Find where the given text appears and provide that cell's center as [x, y] coordinate. 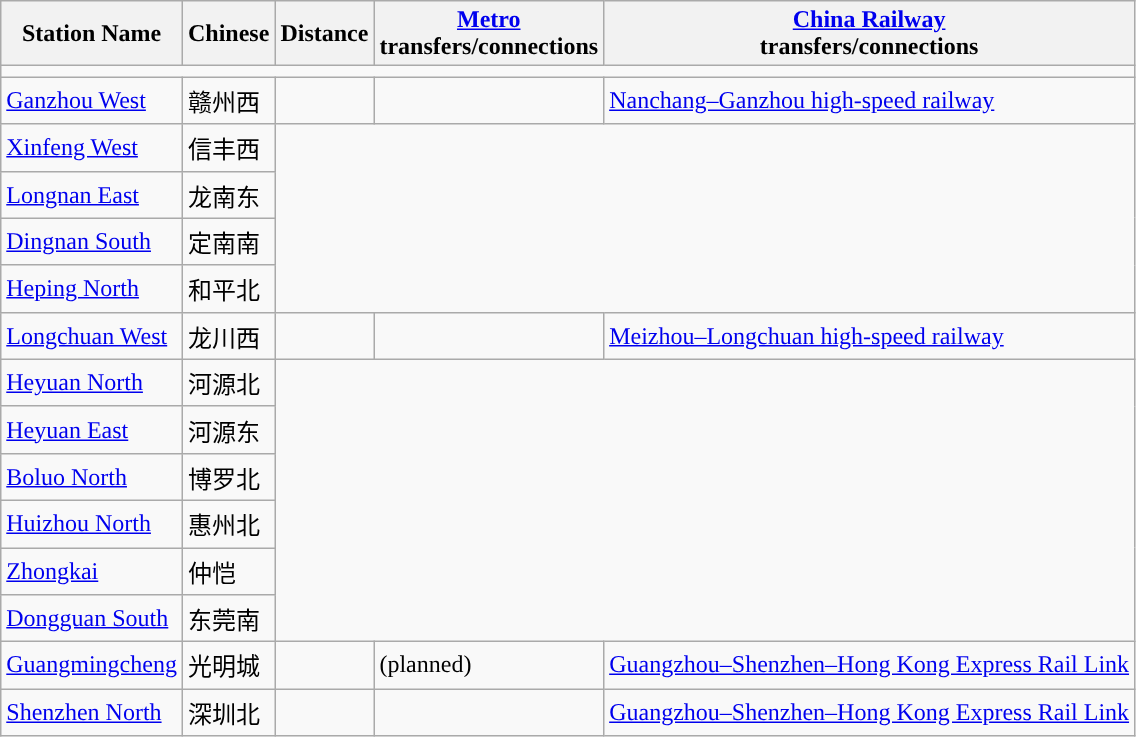
和平北 [228, 288]
Station Name [92, 34]
深圳北 [228, 712]
Longnan East [92, 194]
河源东 [228, 430]
Metrotransfers/connections [489, 34]
Zhongkai [92, 572]
Dongguan South [92, 618]
Nanchang–Ganzhou high-speed railway [870, 100]
龙南东 [228, 194]
Ganzhou West [92, 100]
Heyuan East [92, 430]
龙川西 [228, 336]
(planned) [489, 666]
东莞南 [228, 618]
Chinese [228, 34]
仲恺 [228, 572]
Huizhou North [92, 524]
Xinfeng West [92, 148]
Meizhou–Longchuan high-speed railway [870, 336]
定南南 [228, 242]
Shenzhen North [92, 712]
博罗北 [228, 476]
河源北 [228, 382]
惠州北 [228, 524]
Heyuan North [92, 382]
Boluo North [92, 476]
Longchuan West [92, 336]
Distance [324, 34]
Heping North [92, 288]
Guangmingcheng [92, 666]
Dingnan South [92, 242]
China Railwaytransfers/connections [870, 34]
信丰西 [228, 148]
光明城 [228, 666]
赣州西 [228, 100]
